Pinpoint the cell where the given text exists, returning its [x, y] midpoint coordinate. 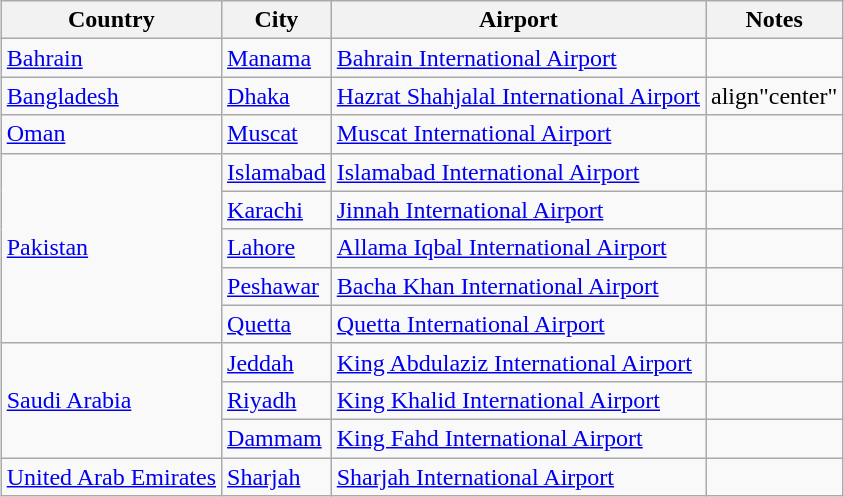
Allama Iqbal International Airport [518, 248]
Manama [277, 58]
Bacha Khan International Airport [518, 286]
Lahore [277, 248]
Jeddah [277, 362]
Peshawar [277, 286]
Country [111, 20]
Quetta International Airport [518, 324]
align"center" [774, 96]
Muscat [277, 134]
Hazrat Shahjalal International Airport [518, 96]
Riyadh [277, 400]
Karachi [277, 210]
Bahrain International Airport [518, 58]
Airport [518, 20]
Islamabad [277, 172]
King Abdulaziz International Airport [518, 362]
King Fahd International Airport [518, 438]
Quetta [277, 324]
Dammam [277, 438]
Bangladesh [111, 96]
Oman [111, 134]
Notes [774, 20]
Muscat International Airport [518, 134]
Islamabad International Airport [518, 172]
City [277, 20]
Pakistan [111, 248]
Dhaka [277, 96]
Saudi Arabia [111, 400]
King Khalid International Airport [518, 400]
United Arab Emirates [111, 477]
Jinnah International Airport [518, 210]
Bahrain [111, 58]
Sharjah [277, 477]
Sharjah International Airport [518, 477]
